Search for the cell housing the specified text and yield its (x, y) center coordinate. 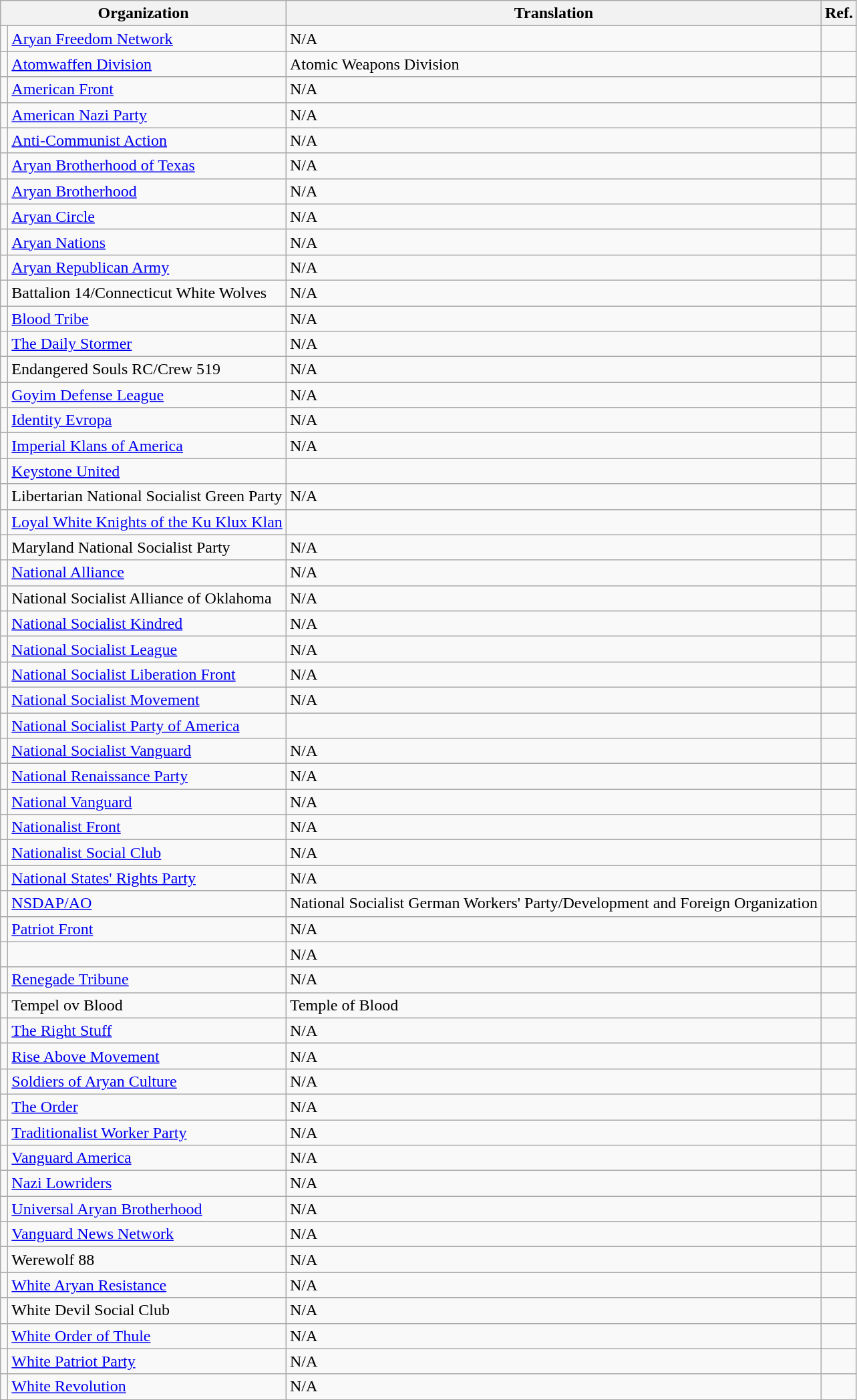
Battalion 14/Connecticut White Wolves (147, 293)
Ref. (839, 13)
National Socialist Alliance of Oklahoma (147, 598)
Goyim Defense League (147, 395)
National Socialist German Workers' Party/Development and Foreign Organization (553, 903)
Soldiers of Aryan Culture (147, 1081)
National Renaissance Party (147, 777)
Nationalist Social Club (147, 853)
National Socialist League (147, 649)
Temple of Blood (553, 1005)
White Revolution (147, 1387)
Vanguard America (147, 1158)
National Socialist Kindred (147, 623)
Universal Aryan Brotherhood (147, 1209)
National Vanguard (147, 802)
Vanguard News Network (147, 1234)
Aryan Freedom Network (147, 39)
White Order of Thule (147, 1336)
Werewolf 88 (147, 1260)
Tempel ov Blood (147, 1005)
Nationalist Front (147, 827)
Traditionalist Worker Party (147, 1133)
Aryan Republican Army (147, 267)
National Socialist Movement (147, 700)
Aryan Brotherhood (147, 191)
NSDAP/AO (147, 903)
Nazi Lowriders (147, 1183)
The Right Stuff (147, 1030)
American Nazi Party (147, 115)
Organization (144, 13)
Aryan Brotherhood of Texas (147, 166)
Loyal White Knights of the Ku Klux Klan (147, 522)
Atomic Weapons Division (553, 64)
Aryan Circle (147, 217)
Maryland National Socialist Party (147, 547)
Libertarian National Socialist Green Party (147, 497)
National Alliance (147, 573)
The Order (147, 1107)
Anti-Communist Action (147, 140)
Endangered Souls RC/Crew 519 (147, 370)
Identity Evropa (147, 420)
Translation (553, 13)
Patriot Front (147, 929)
National Socialist Vanguard (147, 751)
Keystone United (147, 471)
National Socialist Party of America (147, 725)
White Devil Social Club (147, 1310)
American Front (147, 90)
White Patriot Party (147, 1361)
National States' Rights Party (147, 878)
Aryan Nations (147, 242)
Imperial Klans of America (147, 446)
Atomwaffen Division (147, 64)
Blood Tribe (147, 319)
Rise Above Movement (147, 1056)
The Daily Stormer (147, 344)
National Socialist Liberation Front (147, 674)
Renegade Tribune (147, 980)
White Aryan Resistance (147, 1285)
